Provide the [X, Y] coordinate of the cell's center where the given text is located.  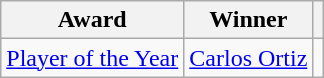
Winner [248, 20]
Carlos Ortiz [248, 58]
Award [92, 20]
Player of the Year [92, 58]
